Detect which cell encompasses the target text, then output its [X, Y] center coordinate. 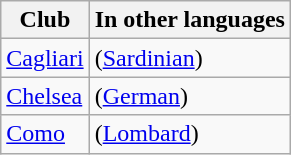
Club [45, 20]
(German) [190, 96]
(Lombard) [190, 134]
Como [45, 134]
Chelsea [45, 96]
Cagliari [45, 58]
(Sardinian) [190, 58]
In other languages [190, 20]
